Extract the [x, y] coordinate from the center of the cell holding the provided text.  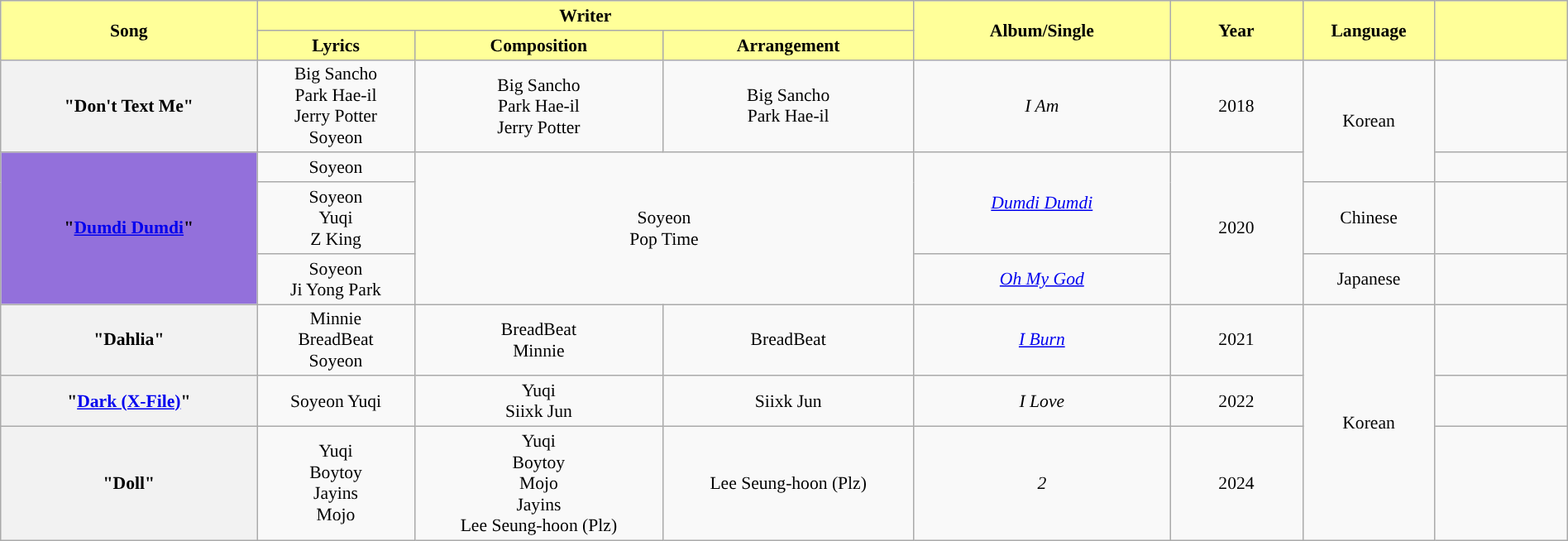
YuqiSiixk Jun [538, 400]
"Doll" [129, 483]
Language [1369, 30]
Soyeon [336, 167]
Soyeon Yuqi [336, 400]
I Love [1042, 400]
I Am [1042, 106]
"Don't Text Me" [129, 106]
MinnieBreadBeatSoyeon [336, 341]
BreadBeat [789, 341]
2024 [1236, 483]
Writer [586, 16]
YuqiBoytoyMojoJayinsLee Seung-hoon (Plz) [538, 483]
Japanese [1369, 278]
Arrangement [789, 45]
2 [1042, 483]
"Dahlia" [129, 341]
Dumdi Dumdi [1042, 203]
Oh My God [1042, 278]
2020 [1236, 228]
BreadBeatMinnie [538, 341]
SoyeonYuqiZ King [336, 218]
Chinese [1369, 218]
Lyrics [336, 45]
Siixk Jun [789, 400]
I Burn [1042, 341]
Soyeon Ji Yong Park [336, 278]
Song [129, 30]
2022 [1236, 400]
Album/Single [1042, 30]
Lee Seung-hoon (Plz) [789, 483]
Big SanchoPark Hae-ilJerry Potter [538, 106]
Composition [538, 45]
Big SanchoPark Hae-il [789, 106]
YuqiBoytoyJayinsMojo [336, 483]
Year [1236, 30]
2021 [1236, 341]
"Dumdi Dumdi" [129, 228]
2018 [1236, 106]
SoyeonPop Time [664, 228]
Big SanchoPark Hae-ilJerry PotterSoyeon [336, 106]
"Dark (X-File)" [129, 400]
